Return (X, Y) of the center of cell containing provided text 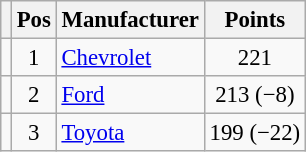
3 (34, 133)
Toyota (130, 133)
221 (254, 58)
1 (34, 58)
Ford (130, 95)
199 (−22) (254, 133)
213 (−8) (254, 95)
Points (254, 20)
Manufacturer (130, 20)
2 (34, 95)
Chevrolet (130, 58)
Pos (34, 20)
